Scan for the cell matching the given text and deliver its [x, y] coordinate at center. 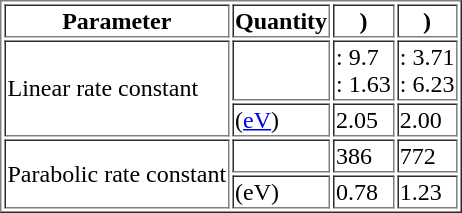
2.00 [428, 120]
Parameter [116, 20]
Linear rate constant [116, 88]
2.05 [364, 120]
772 [428, 156]
1.23 [428, 192]
386 [364, 156]
Quantity [281, 20]
: 9.7 : 1.63 [364, 70]
: 3.71 : 6.23 [428, 70]
Parabolic rate constant [116, 174]
0.78 [364, 192]
